Extract the [x, y] coordinate from the center of the cell holding the provided text.  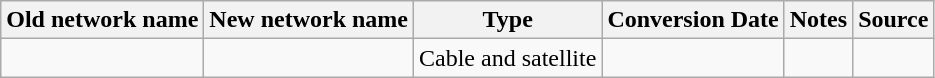
Notes [818, 20]
Source [894, 20]
Cable and satellite [508, 58]
New network name [309, 20]
Old network name [102, 20]
Conversion Date [693, 20]
Type [508, 20]
